Detect which cell encompasses the target text, then output its [x, y] center coordinate. 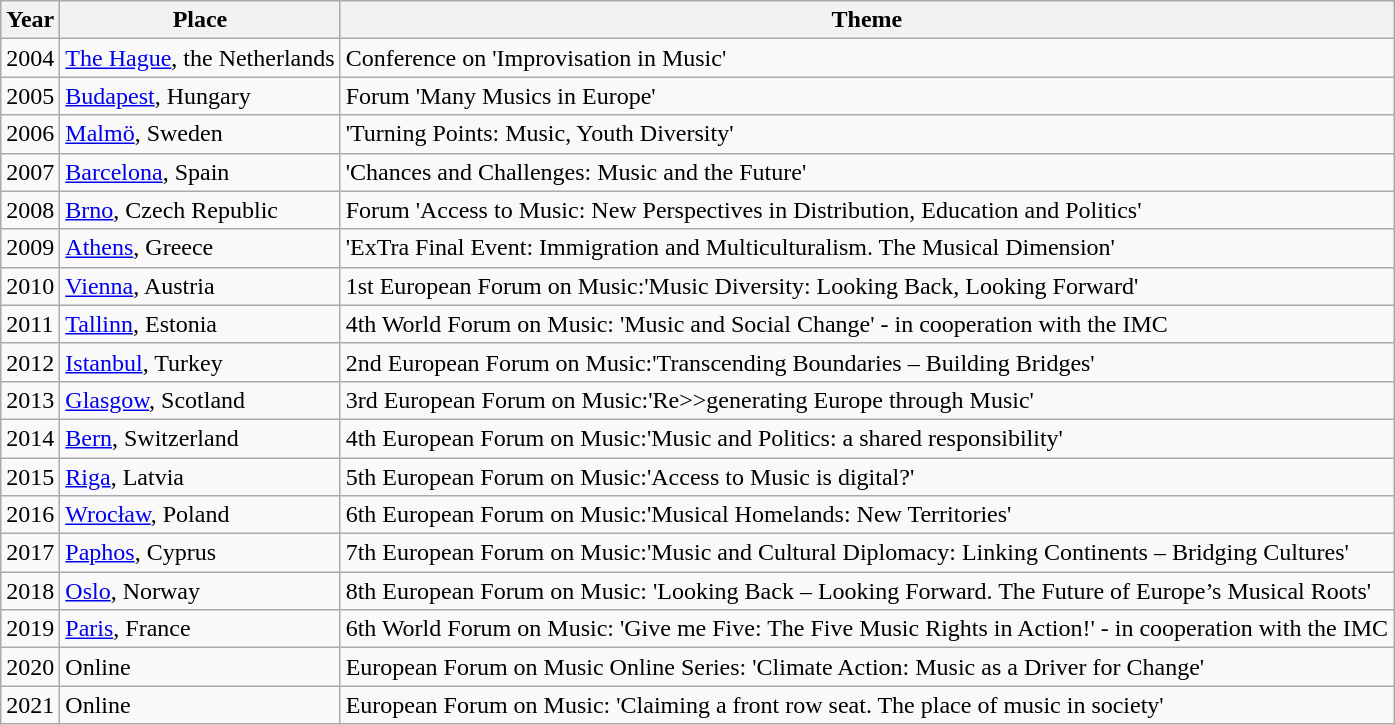
5th European Forum on Music:'Access to Music is digital?' [866, 477]
'Turning Points: Music, Youth Diversity' [866, 134]
2017 [30, 553]
2004 [30, 58]
2009 [30, 248]
2016 [30, 515]
Paphos, Cyprus [200, 553]
2018 [30, 591]
Oslo, Norway [200, 591]
European Forum on Music: 'Claiming a front row seat. The place of music in society' [866, 705]
Place [200, 20]
Malmö, Sweden [200, 134]
4th World Forum on Music: 'Music and Social Change' - in cooperation with the IMC [866, 324]
Bern, Switzerland [200, 438]
2014 [30, 438]
Paris, France [200, 629]
2013 [30, 400]
2020 [30, 667]
2021 [30, 705]
Conference on 'Improvisation in Music' [866, 58]
Year [30, 20]
2011 [30, 324]
2006 [30, 134]
2005 [30, 96]
2007 [30, 172]
The Hague, the Netherlands [200, 58]
Vienna, Austria [200, 286]
1st European Forum on Music:'Music Diversity: Looking Back, Looking Forward' [866, 286]
6th European Forum on Music:'Musical Homelands: New Territories' [866, 515]
Barcelona, Spain [200, 172]
Istanbul, Turkey [200, 362]
Wrocław, Poland [200, 515]
'ExTra Final Event: Immigration and Multiculturalism. The Musical Dimension' [866, 248]
3rd European Forum on Music:'Re>>generating Europe through Music' [866, 400]
Riga, Latvia [200, 477]
Budapest, Hungary [200, 96]
2015 [30, 477]
8th European Forum on Music: 'Looking Back – Looking Forward. The Future of Europe’s Musical Roots' [866, 591]
European Forum on Music Online Series: 'Climate Action: Music as a Driver for Change' [866, 667]
2nd European Forum on Music:'Transcending Boundaries – Building Bridges' [866, 362]
4th European Forum on Music:'Music and Politics: a shared responsibility' [866, 438]
Forum 'Access to Music: New Perspectives in Distribution, Education and Politics' [866, 210]
2012 [30, 362]
2008 [30, 210]
2010 [30, 286]
Glasgow, Scotland [200, 400]
'Chances and Challenges: Music and the Future' [866, 172]
2019 [30, 629]
Tallinn, Estonia [200, 324]
Forum 'Many Musics in Europe' [866, 96]
Brno, Czech Republic [200, 210]
7th European Forum on Music:'Music and Cultural Diplomacy: Linking Continents – Bridging Cultures' [866, 553]
Athens, Greece [200, 248]
Theme [866, 20]
6th World Forum on Music: 'Give me Five: The Five Music Rights in Action!' - in cooperation with the IMC [866, 629]
